Return (x, y) of the center of cell containing provided text 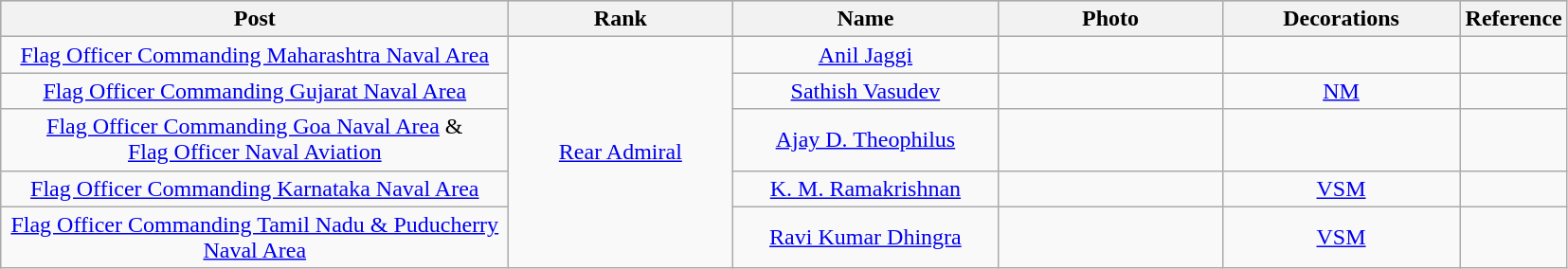
Decorations (1342, 19)
Flag Officer Commanding Karnataka Naval Area (255, 188)
Flag Officer Commanding Maharashtra Naval Area (255, 55)
Anil Jaggi (866, 55)
Rear Admiral (621, 152)
Reference (1514, 19)
Post (255, 19)
NM (1342, 91)
Ravi Kumar Dhingra (866, 237)
Photo (1110, 19)
Name (866, 19)
Ajay D. Theophilus (866, 140)
Sathish Vasudev (866, 91)
Rank (621, 19)
Flag Officer Commanding Goa Naval Area & Flag Officer Naval Aviation (255, 140)
Flag Officer Commanding Tamil Nadu & Puducherry Naval Area (255, 237)
K. M. Ramakrishnan (866, 188)
Flag Officer Commanding Gujarat Naval Area (255, 91)
